Search for the cell housing the specified text and yield its [X, Y] center coordinate. 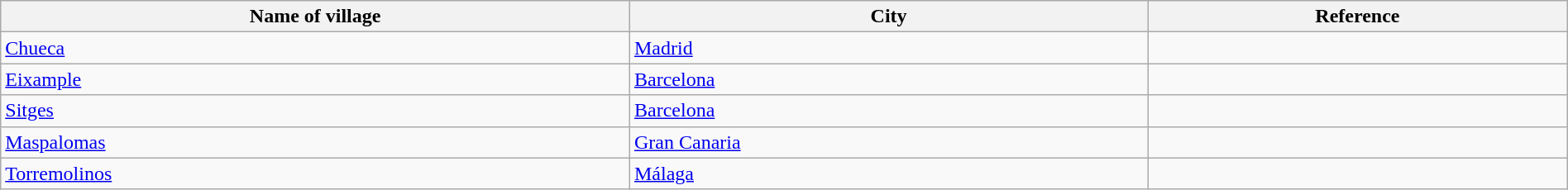
Málaga [888, 173]
Madrid [888, 48]
Reference [1358, 17]
Eixample [316, 79]
Gran Canaria [888, 142]
Maspalomas [316, 142]
Sitges [316, 111]
Torremolinos [316, 173]
Chueca [316, 48]
Name of village [316, 17]
City [888, 17]
